Extract the (X, Y) coordinate from the center of the cell holding the provided text.  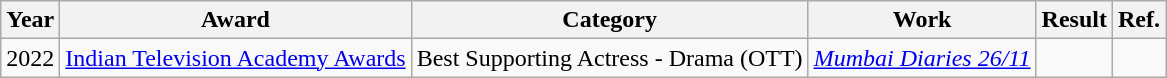
Work (922, 20)
Category (610, 20)
Ref. (1138, 20)
Best Supporting Actress - Drama (OTT) (610, 58)
Indian Television Academy Awards (236, 58)
Year (30, 20)
Mumbai Diaries 26/11 (922, 58)
2022 (30, 58)
Award (236, 20)
Result (1074, 20)
